From the cell containing the given text, extract its center point as (x, y) coordinate. 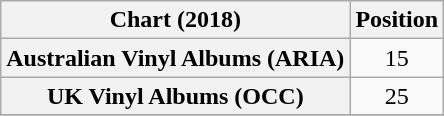
25 (397, 96)
15 (397, 58)
UK Vinyl Albums (OCC) (176, 96)
Australian Vinyl Albums (ARIA) (176, 58)
Chart (2018) (176, 20)
Position (397, 20)
